From the cell containing the given text, extract its center point as [X, Y] coordinate. 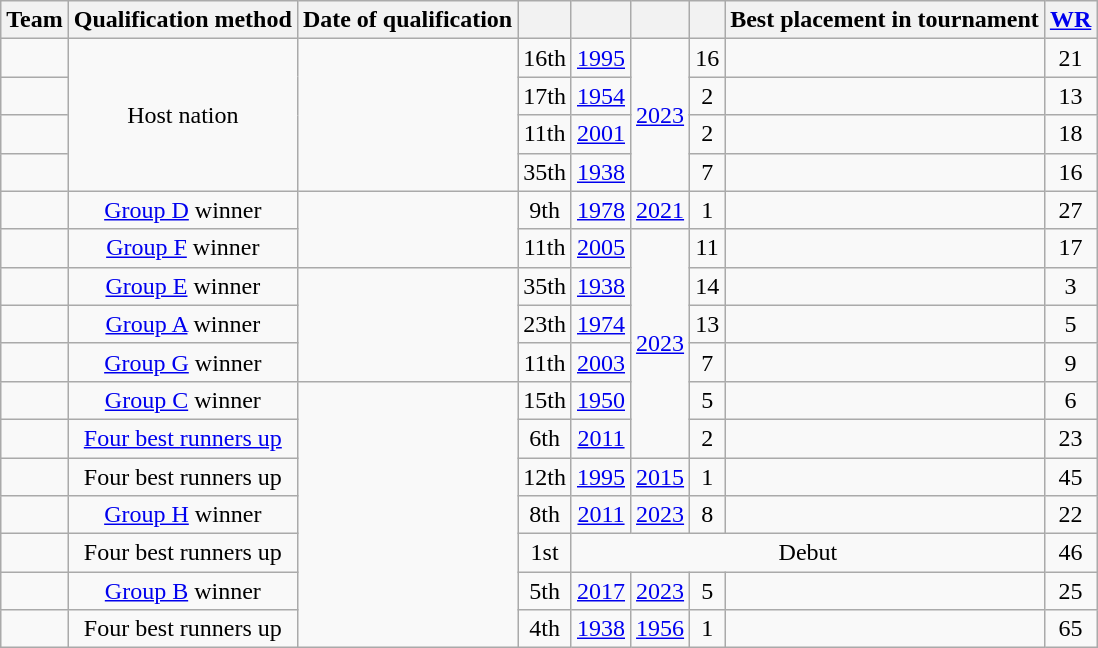
2017 [600, 591]
21 [1070, 58]
WR [1070, 20]
Group H winner [182, 515]
Date of qualification [407, 20]
15th [545, 400]
Host nation [182, 115]
2003 [600, 362]
23 [1070, 438]
22 [1070, 515]
23th [545, 324]
Debut [808, 553]
3 [1070, 286]
5th [545, 591]
14 [708, 286]
17th [545, 96]
6 [1070, 400]
2001 [600, 134]
Group D winner [182, 210]
2021 [660, 210]
9 [1070, 362]
12th [545, 477]
1950 [600, 400]
2015 [660, 477]
11 [708, 248]
1978 [600, 210]
6th [545, 438]
18 [1070, 134]
46 [1070, 553]
25 [1070, 591]
Group B winner [182, 591]
1956 [660, 629]
9th [545, 210]
4th [545, 629]
Group A winner [182, 324]
8th [545, 515]
1974 [600, 324]
Group G winner [182, 362]
2005 [600, 248]
Best placement in tournament [885, 20]
Team [35, 20]
Group E winner [182, 286]
Qualification method [182, 20]
8 [708, 515]
65 [1070, 629]
1st [545, 553]
45 [1070, 477]
27 [1070, 210]
Group C winner [182, 400]
17 [1070, 248]
1954 [600, 96]
Group F winner [182, 248]
16th [545, 58]
